Determine the (X, Y) coordinate at the center of the cell enclosing the given text.  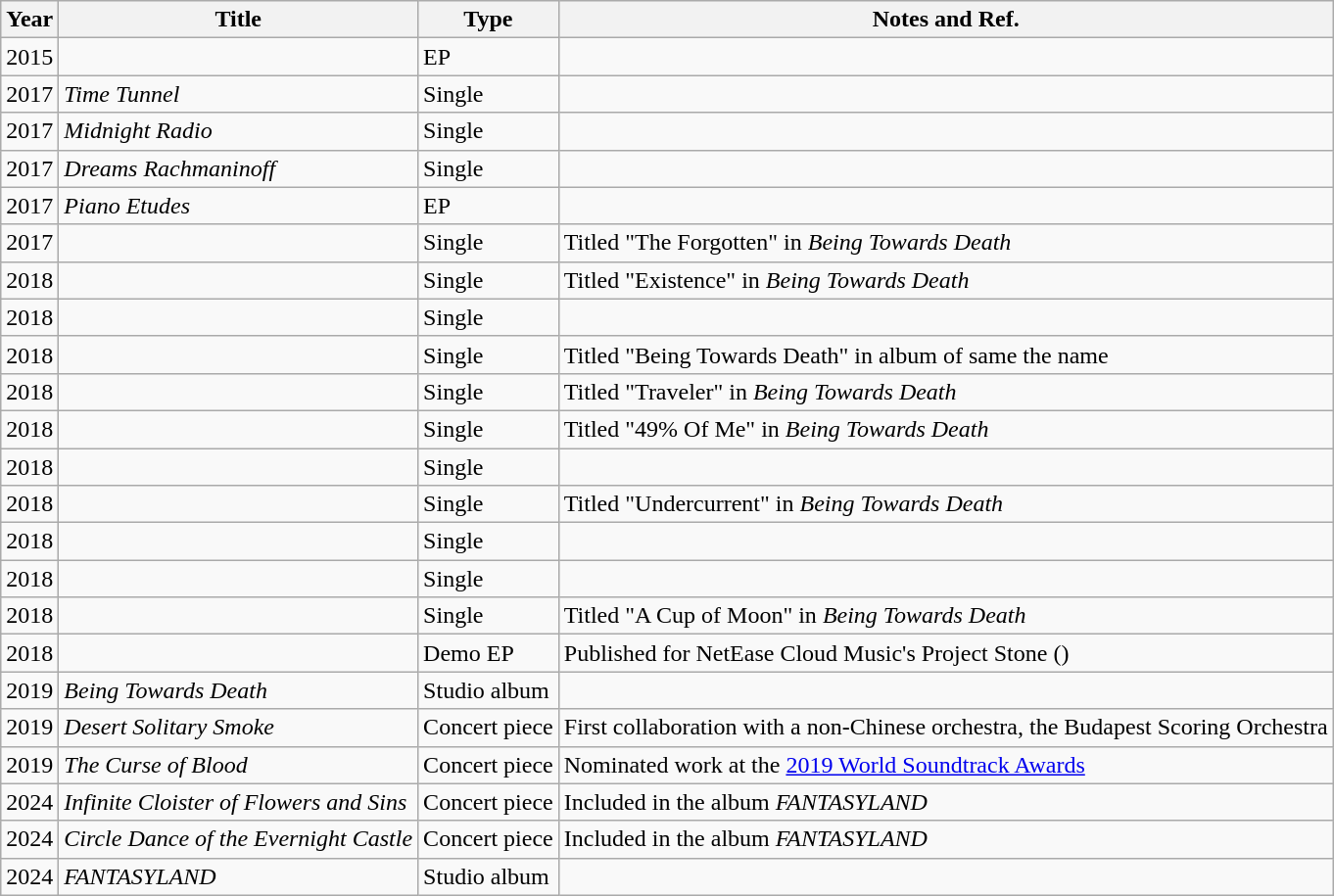
Type (489, 20)
Infinite Cloister of Flowers and Sins (239, 802)
Notes and Ref. (946, 20)
Titled "Being Towards Death" in album of same the name (946, 354)
Desert Solitary Smoke (239, 728)
The Curse of Blood (239, 765)
First collaboration with a non-Chinese orchestra, the Budapest Scoring Orchestra (946, 728)
Demo EP (489, 653)
Circle Dance of the Evernight Castle (239, 839)
Nominated work at the 2019 World Soundtrack Awards (946, 765)
Dreams Rachmaninoff (239, 168)
Published for NetEase Cloud Music's Project Stone () (946, 653)
Titled "Undercurrent" in Being Towards Death (946, 504)
Titled "Existence" in Being Towards Death (946, 280)
Midnight Radio (239, 131)
Being Towards Death (239, 690)
Titled "Traveler" in Being Towards Death (946, 392)
FANTASYLAND (239, 876)
Title (239, 20)
Titled "49% Of Me" in Being Towards Death (946, 429)
Year (29, 20)
Piano Etudes (239, 206)
Titled "The Forgotten" in Being Towards Death (946, 243)
2015 (29, 57)
Titled "A Cup of Moon" in Being Towards Death (946, 616)
Time Tunnel (239, 94)
